From the cell containing the given text, extract its center point as (X, Y) coordinate. 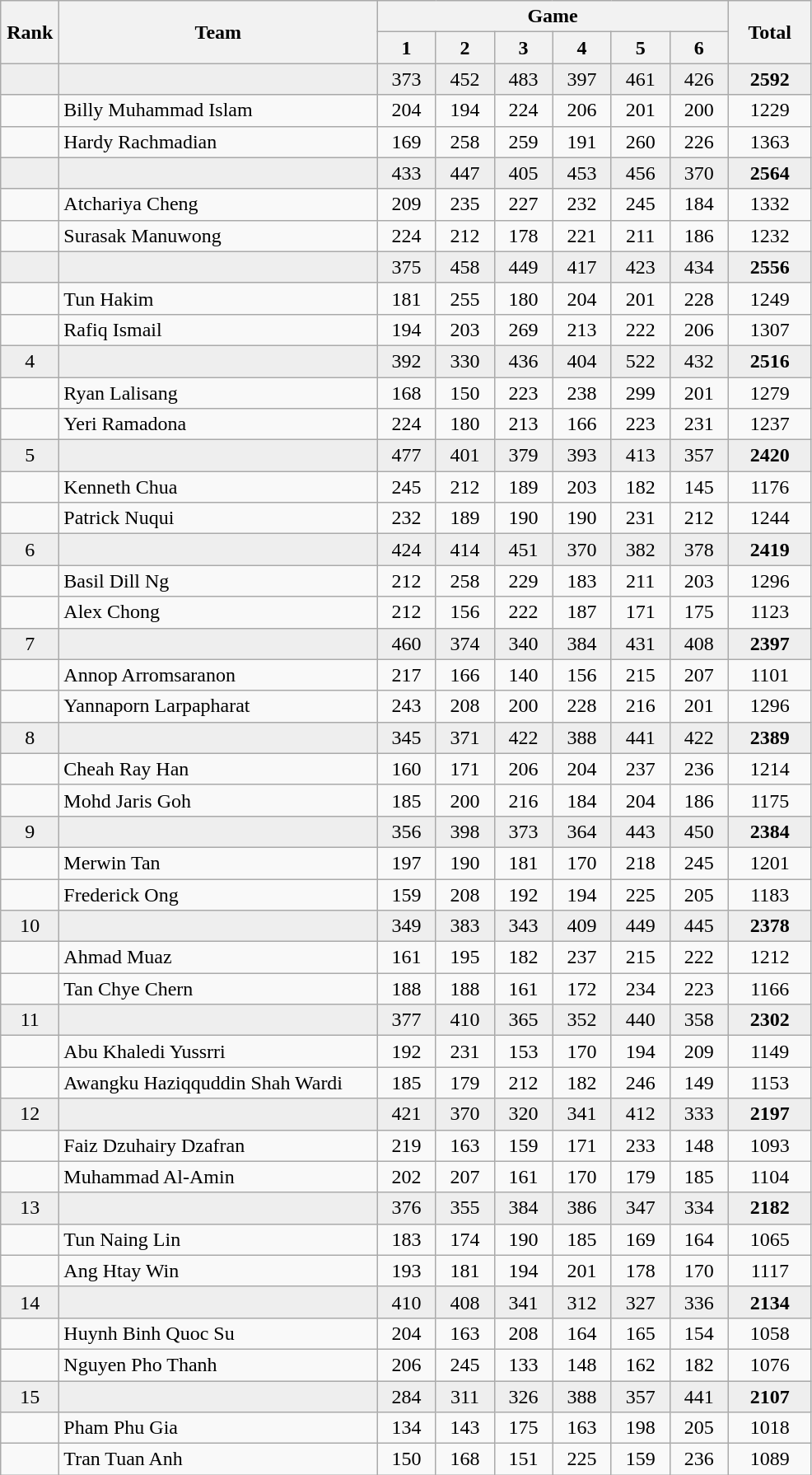
358 (698, 1020)
423 (641, 267)
8 (30, 737)
Alex Chong (218, 612)
412 (641, 1114)
443 (641, 831)
143 (464, 1428)
2182 (769, 1208)
382 (641, 550)
Pham Phu Gia (218, 1428)
Muhammad Al-Amin (218, 1177)
Tun Naing Lin (218, 1239)
218 (641, 863)
1 (407, 48)
392 (407, 361)
Yeri Ramadona (218, 424)
2134 (769, 1302)
234 (641, 989)
450 (698, 831)
Hardy Rachmadian (218, 142)
Billy Muhammad Islam (218, 110)
1183 (769, 894)
Mohd Jaris Goh (218, 800)
Tran Tuan Anh (218, 1459)
433 (407, 173)
456 (641, 173)
458 (464, 267)
2197 (769, 1114)
Kenneth Chua (218, 487)
Tun Hakim (218, 298)
409 (581, 926)
14 (30, 1302)
1058 (769, 1333)
197 (407, 863)
349 (407, 926)
Ryan Lalisang (218, 393)
326 (524, 1397)
477 (407, 456)
11 (30, 1020)
1166 (769, 989)
15 (30, 1397)
355 (464, 1208)
451 (524, 550)
333 (698, 1114)
1212 (769, 958)
Nguyen Pho Thanh (218, 1365)
401 (464, 456)
2302 (769, 1020)
2389 (769, 737)
421 (407, 1114)
198 (641, 1428)
434 (698, 267)
340 (524, 644)
2419 (769, 550)
202 (407, 1177)
1332 (769, 204)
9 (30, 831)
461 (641, 79)
187 (581, 612)
229 (524, 581)
243 (407, 706)
Cheah Ray Han (218, 769)
2397 (769, 644)
1237 (769, 424)
453 (581, 173)
221 (581, 236)
Ahmad Muaz (218, 958)
1101 (769, 675)
2516 (769, 361)
10 (30, 926)
259 (524, 142)
235 (464, 204)
320 (524, 1114)
246 (641, 1083)
376 (407, 1208)
134 (407, 1428)
133 (524, 1365)
343 (524, 926)
227 (524, 204)
414 (464, 550)
1249 (769, 298)
460 (407, 644)
334 (698, 1208)
424 (407, 550)
413 (641, 456)
12 (30, 1114)
238 (581, 393)
356 (407, 831)
1018 (769, 1428)
226 (698, 142)
145 (698, 487)
Huynh Binh Quoc Su (218, 1333)
431 (641, 644)
2556 (769, 267)
1175 (769, 800)
386 (581, 1208)
1149 (769, 1051)
284 (407, 1397)
Team (218, 32)
1363 (769, 142)
1117 (769, 1271)
365 (524, 1020)
Atchariya Cheng (218, 204)
447 (464, 173)
377 (407, 1020)
426 (698, 79)
172 (581, 989)
162 (641, 1365)
Frederick Ong (218, 894)
217 (407, 675)
3 (524, 48)
1104 (769, 1177)
345 (407, 737)
1232 (769, 236)
352 (581, 1020)
299 (641, 393)
2592 (769, 79)
2384 (769, 831)
397 (581, 79)
Patrick Nuqui (218, 518)
13 (30, 1208)
140 (524, 675)
Annop Arromsaranon (218, 675)
153 (524, 1051)
436 (524, 361)
1153 (769, 1083)
383 (464, 926)
Game (553, 16)
398 (464, 831)
Yannaporn Larpapharat (218, 706)
1201 (769, 863)
432 (698, 361)
269 (524, 330)
165 (641, 1333)
312 (581, 1302)
452 (464, 79)
1176 (769, 487)
445 (698, 926)
255 (464, 298)
174 (464, 1239)
Rafiq Ismail (218, 330)
1089 (769, 1459)
Ang Htay Win (218, 1271)
Rank (30, 32)
Awangku Haziqquddin Shah Wardi (218, 1083)
327 (641, 1302)
522 (641, 361)
7 (30, 644)
2 (464, 48)
393 (581, 456)
233 (641, 1145)
191 (581, 142)
1229 (769, 110)
417 (581, 267)
1093 (769, 1145)
1123 (769, 612)
149 (698, 1083)
404 (581, 361)
Basil Dill Ng (218, 581)
311 (464, 1397)
Faiz Dzuhairy Dzafran (218, 1145)
219 (407, 1145)
440 (641, 1020)
2420 (769, 456)
Tan Chye Chern (218, 989)
154 (698, 1333)
1307 (769, 330)
336 (698, 1302)
364 (581, 831)
1244 (769, 518)
2107 (769, 1397)
379 (524, 456)
374 (464, 644)
Total (769, 32)
405 (524, 173)
260 (641, 142)
371 (464, 737)
2378 (769, 926)
347 (641, 1208)
193 (407, 1271)
Abu Khaledi Yussrri (218, 1051)
1279 (769, 393)
195 (464, 958)
1065 (769, 1239)
1076 (769, 1365)
151 (524, 1459)
1214 (769, 769)
378 (698, 550)
483 (524, 79)
Surasak Manuwong (218, 236)
330 (464, 361)
2564 (769, 173)
160 (407, 769)
Merwin Tan (218, 863)
375 (407, 267)
